From the cell containing the given text, extract its center point as (X, Y) coordinate. 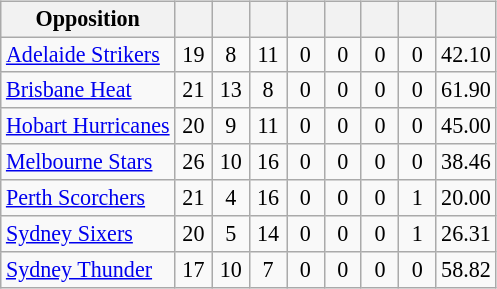
42.10 (466, 55)
Adelaide Strikers (88, 55)
Sydney Sixers (88, 234)
17 (194, 270)
38.46 (466, 162)
Brisbane Heat (88, 90)
20.00 (466, 198)
26.31 (466, 234)
7 (268, 270)
Hobart Hurricanes (88, 126)
13 (230, 90)
Opposition (88, 19)
61.90 (466, 90)
Perth Scorchers (88, 198)
26 (194, 162)
Melbourne Stars (88, 162)
19 (194, 55)
58.82 (466, 270)
4 (230, 198)
45.00 (466, 126)
14 (268, 234)
9 (230, 126)
5 (230, 234)
Sydney Thunder (88, 270)
